Determine the (x, y) coordinate at the center of the cell enclosing the given text.  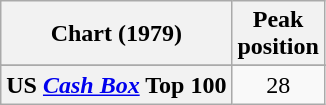
US Cash Box Top 100 (116, 85)
Peakposition (278, 34)
Chart (1979) (116, 34)
28 (278, 85)
